Search for the cell housing the specified text and yield its [x, y] center coordinate. 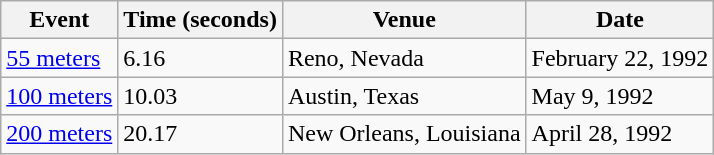
Date [620, 20]
Reno, Nevada [404, 58]
100 meters [60, 96]
February 22, 1992 [620, 58]
New Orleans, Louisiana [404, 134]
Event [60, 20]
Venue [404, 20]
Austin, Texas [404, 96]
10.03 [200, 96]
20.17 [200, 134]
April 28, 1992 [620, 134]
May 9, 1992 [620, 96]
55 meters [60, 58]
200 meters [60, 134]
Time (seconds) [200, 20]
6.16 [200, 58]
